From the cell containing the given text, extract its center point as (x, y) coordinate. 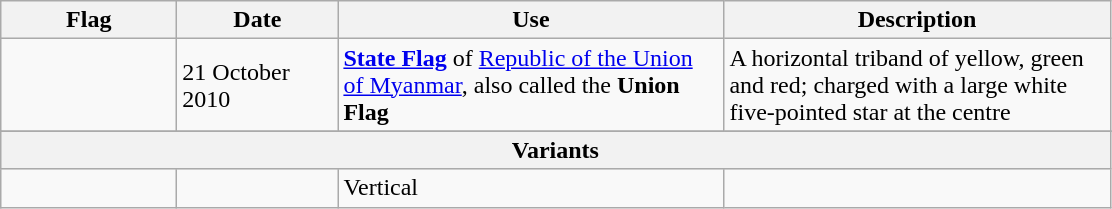
21 October 2010 (258, 85)
Vertical (531, 188)
State Flag of Republic of the Union of Myanmar, also called the Union Flag (531, 85)
Description (917, 20)
A horizontal triband of yellow, green and red; charged with a large white five-pointed star at the centre (917, 85)
Use (531, 20)
Date (258, 20)
Flag (89, 20)
Variants (556, 150)
